Locate the cell with the specified text and output its [X, Y] center coordinate. 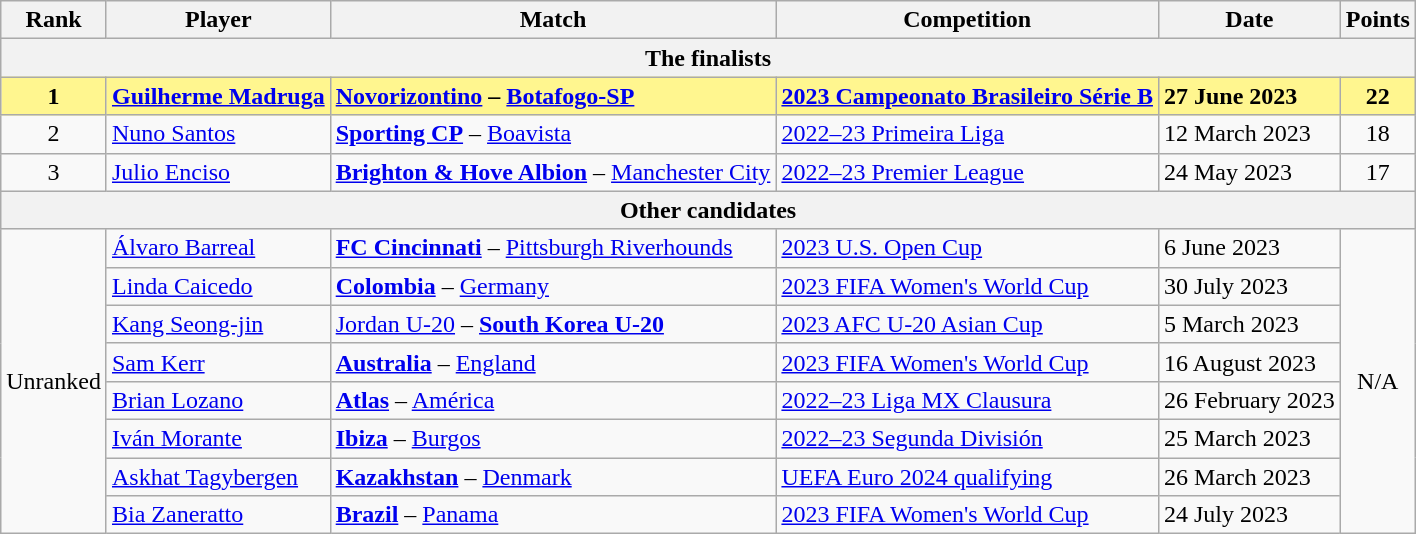
Guilherme Madruga [218, 96]
24 May 2023 [1249, 172]
Brian Lozano [218, 400]
2022–23 Segunda División [968, 438]
2 [54, 134]
Match [553, 20]
3 [54, 172]
5 March 2023 [1249, 324]
Australia – England [553, 362]
Álvaro Barreal [218, 248]
22 [1378, 96]
1 [54, 96]
24 July 2023 [1249, 515]
Brighton & Hove Albion – Manchester City [553, 172]
The finalists [708, 58]
Julio Enciso [218, 172]
Linda Caicedo [218, 286]
2023 AFC U-20 Asian Cup [968, 324]
26 February 2023 [1249, 400]
Sporting CP – Boavista [553, 134]
Jordan U-20 – South Korea U-20 [553, 324]
16 August 2023 [1249, 362]
Other candidates [708, 210]
Novorizontino – Botafogo-SP [553, 96]
Player [218, 20]
12 March 2023 [1249, 134]
26 March 2023 [1249, 477]
Askhat Tagybergen [218, 477]
2022–23 Premier League [968, 172]
2023 U.S. Open Cup [968, 248]
Competition [968, 20]
17 [1378, 172]
N/A [1378, 381]
Iván Morante [218, 438]
Bia Zaneratto [218, 515]
2022–23 Liga MX Clausura [968, 400]
Colombia – Germany [553, 286]
Sam Kerr [218, 362]
6 June 2023 [1249, 248]
2023 Campeonato Brasileiro Série B [968, 96]
Nuno Santos [218, 134]
30 July 2023 [1249, 286]
Rank [54, 20]
Kang Seong-jin [218, 324]
Date [1249, 20]
18 [1378, 134]
UEFA Euro 2024 qualifying [968, 477]
FC Cincinnati – Pittsburgh Riverhounds [553, 248]
Ibiza – Burgos [553, 438]
Unranked [54, 381]
27 June 2023 [1249, 96]
Kazakhstan – Denmark [553, 477]
25 March 2023 [1249, 438]
2022–23 Primeira Liga [968, 134]
Atlas – América [553, 400]
Brazil – Panama [553, 515]
Points [1378, 20]
